From the cell containing the given text, extract its center point as (X, Y) coordinate. 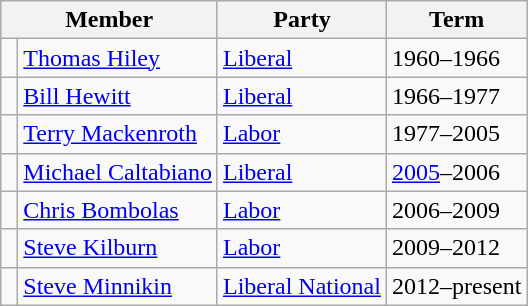
1966–1977 (456, 96)
1977–2005 (456, 134)
Term (456, 20)
Terry Mackenroth (118, 134)
1960–1966 (456, 58)
2006–2009 (456, 210)
2005–2006 (456, 172)
2009–2012 (456, 248)
Steve Minnikin (118, 286)
Bill Hewitt (118, 96)
Chris Bombolas (118, 210)
2012–present (456, 286)
Party (302, 20)
Thomas Hiley (118, 58)
Member (110, 20)
Steve Kilburn (118, 248)
Liberal National (302, 286)
Michael Caltabiano (118, 172)
